Output the (x, y) coordinate of the center of the cell containing the given text.  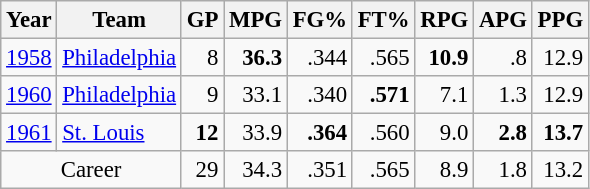
1.8 (504, 170)
FG% (320, 20)
12 (202, 133)
Team (119, 20)
8 (202, 58)
1960 (29, 95)
1961 (29, 133)
APG (504, 20)
.364 (320, 133)
Year (29, 20)
GP (202, 20)
.351 (320, 170)
Career (92, 170)
10.9 (444, 58)
34.3 (256, 170)
1.3 (504, 95)
33.9 (256, 133)
13.7 (560, 133)
.571 (384, 95)
PPG (560, 20)
RPG (444, 20)
MPG (256, 20)
.340 (320, 95)
29 (202, 170)
St. Louis (119, 133)
7.1 (444, 95)
FT% (384, 20)
9.0 (444, 133)
.344 (320, 58)
1958 (29, 58)
36.3 (256, 58)
.8 (504, 58)
33.1 (256, 95)
13.2 (560, 170)
.560 (384, 133)
9 (202, 95)
2.8 (504, 133)
8.9 (444, 170)
